Return the (x, y) coordinate for the center point of the cell that contains the specified text.  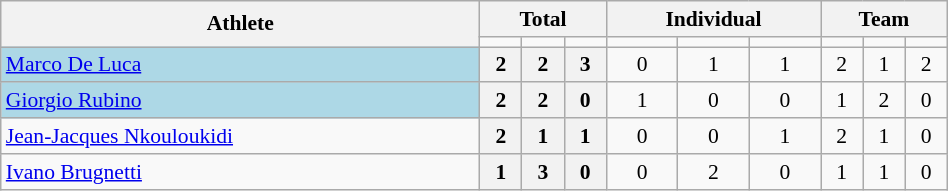
Marco De Luca (240, 65)
Ivano Brugnetti (240, 172)
Individual (713, 19)
Giorgio Rubino (240, 101)
Total (544, 19)
Jean-Jacques Nkouloukidi (240, 136)
Athlete (240, 24)
Team (884, 19)
